Capture the cell that displays the provided text and extract its [X, Y] central coordinate. 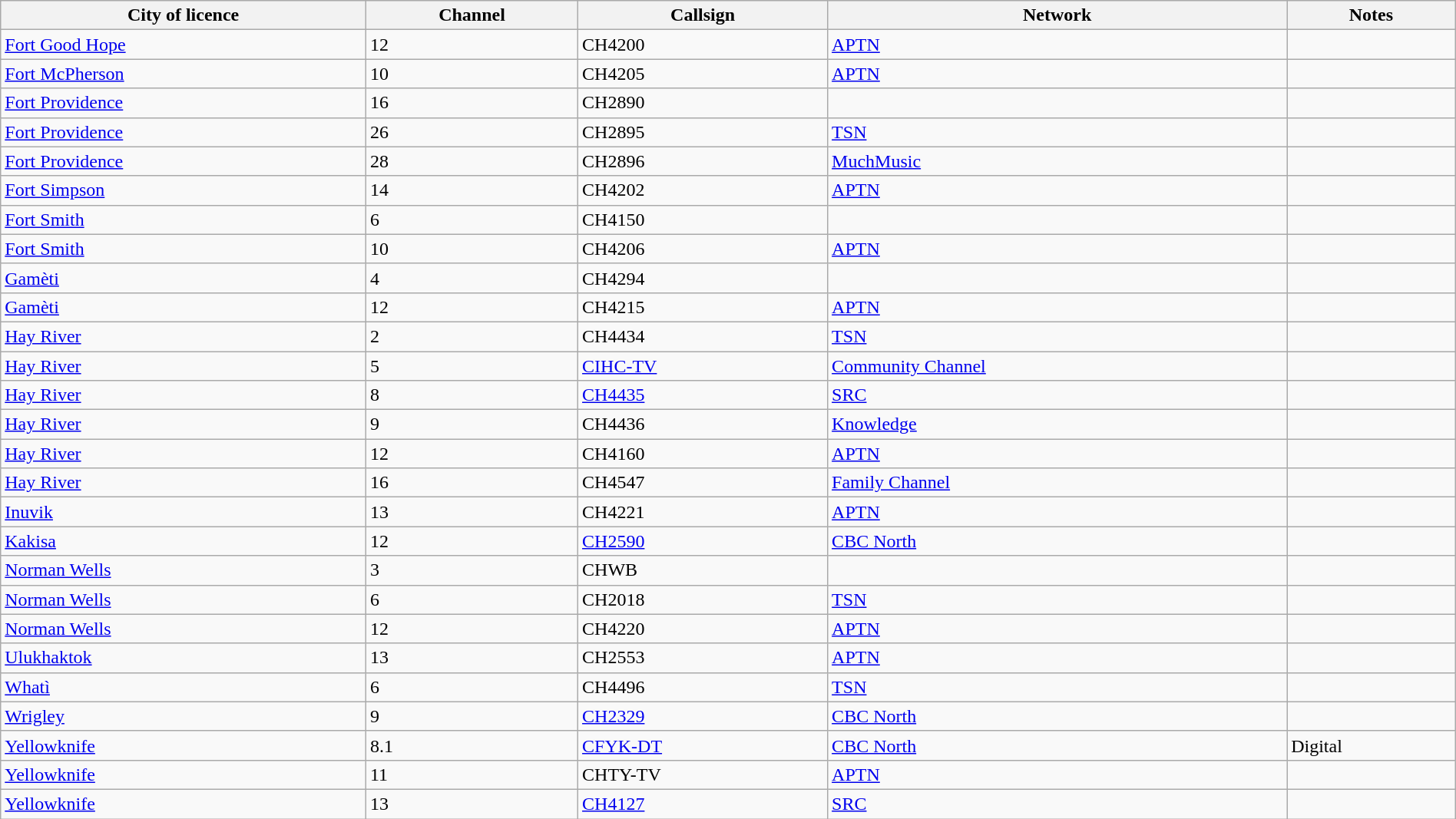
CH2590 [703, 541]
CH4200 [703, 45]
MuchMusic [1057, 161]
CH2329 [703, 716]
Family Channel [1057, 483]
CH4127 [703, 804]
Fort McPherson [184, 74]
CH4294 [703, 278]
CH4206 [703, 249]
Notes [1372, 15]
CH4150 [703, 220]
CH4221 [703, 512]
CH4202 [703, 190]
28 [472, 161]
CH2895 [703, 132]
City of licence [184, 15]
2 [472, 336]
Inuvik [184, 512]
Whatì [184, 687]
CH2896 [703, 161]
Network [1057, 15]
11 [472, 774]
CH4436 [703, 424]
CH4435 [703, 395]
CHTY-TV [703, 774]
CH4547 [703, 483]
Digital [1372, 745]
CH2890 [703, 103]
8.1 [472, 745]
4 [472, 278]
Fort Simpson [184, 190]
Fort Good Hope [184, 45]
CH4215 [703, 307]
CHWB [703, 570]
Callsign [703, 15]
CH2553 [703, 658]
CH4434 [703, 336]
CH4160 [703, 454]
8 [472, 395]
CFYK-DT [703, 745]
Channel [472, 15]
CH4496 [703, 687]
26 [472, 132]
CH4220 [703, 629]
CH2018 [703, 599]
Community Channel [1057, 366]
5 [472, 366]
Kakisa [184, 541]
Ulukhaktok [184, 658]
CIHC-TV [703, 366]
CH4205 [703, 74]
Knowledge [1057, 424]
Wrigley [184, 716]
3 [472, 570]
14 [472, 190]
